Extract the [X, Y] coordinate from the center of the cell holding the provided text.  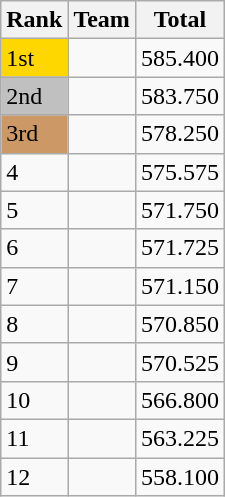
8 [34, 324]
570.850 [180, 324]
10 [34, 400]
7 [34, 286]
4 [34, 172]
571.725 [180, 248]
9 [34, 362]
571.750 [180, 210]
Rank [34, 20]
11 [34, 438]
6 [34, 248]
1st [34, 58]
Team [102, 20]
585.400 [180, 58]
5 [34, 210]
566.800 [180, 400]
570.525 [180, 362]
583.750 [180, 96]
571.150 [180, 286]
558.100 [180, 477]
575.575 [180, 172]
12 [34, 477]
3rd [34, 134]
2nd [34, 96]
563.225 [180, 438]
578.250 [180, 134]
Total [180, 20]
